For the text-containing cell, return its midpoint in [X, Y] coordinate format. 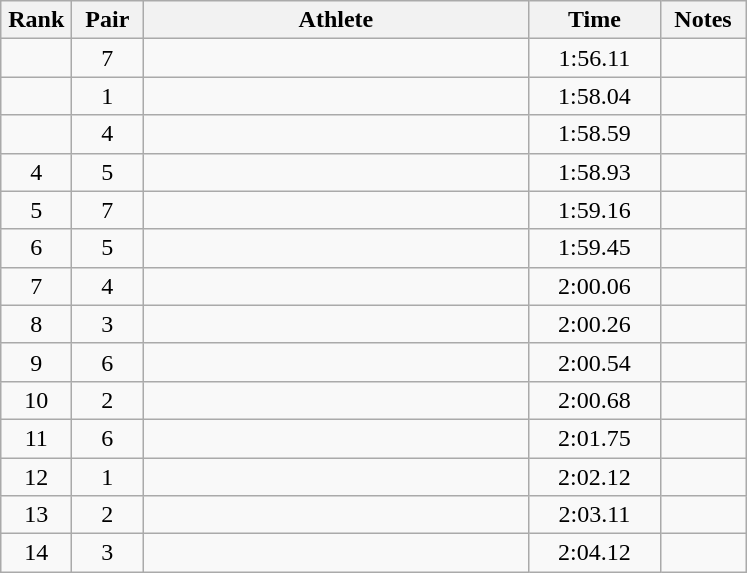
1:58.04 [594, 96]
14 [36, 553]
1:58.59 [594, 134]
8 [36, 324]
2:00.68 [594, 400]
11 [36, 438]
9 [36, 362]
2:01.75 [594, 438]
Notes [703, 20]
1:59.16 [594, 210]
Pair [108, 20]
2:02.12 [594, 477]
Athlete [336, 20]
2:00.54 [594, 362]
1:56.11 [594, 58]
2:00.06 [594, 286]
12 [36, 477]
13 [36, 515]
2:03.11 [594, 515]
Rank [36, 20]
Time [594, 20]
1:59.45 [594, 248]
2:04.12 [594, 553]
10 [36, 400]
2:00.26 [594, 324]
1:58.93 [594, 172]
